Scan for the cell matching the given text and deliver its [X, Y] coordinate at center. 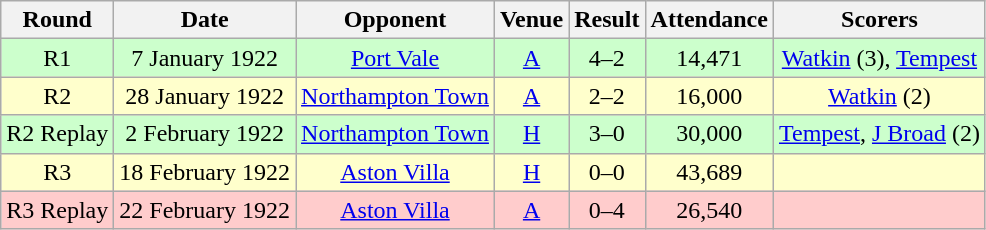
Result [607, 20]
2 February 1922 [205, 134]
4–2 [607, 58]
Round [58, 20]
Tempest, J Broad (2) [879, 134]
0–4 [607, 210]
Watkin (2) [879, 96]
16,000 [709, 96]
7 January 1922 [205, 58]
R3 [58, 172]
28 January 1922 [205, 96]
Attendance [709, 20]
43,689 [709, 172]
14,471 [709, 58]
26,540 [709, 210]
30,000 [709, 134]
Port Vale [396, 58]
R2 [58, 96]
22 February 1922 [205, 210]
Date [205, 20]
Opponent [396, 20]
2–2 [607, 96]
3–0 [607, 134]
18 February 1922 [205, 172]
0–0 [607, 172]
Scorers [879, 20]
R3 Replay [58, 210]
R1 [58, 58]
R2 Replay [58, 134]
Watkin (3), Tempest [879, 58]
Venue [531, 20]
